Detect which cell encompasses the target text, then output its [x, y] center coordinate. 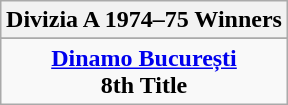
Dinamo București8th Title [144, 72]
Divizia A 1974–75 Winners [144, 20]
